Scan for the cell matching the given text and deliver its [x, y] coordinate at center. 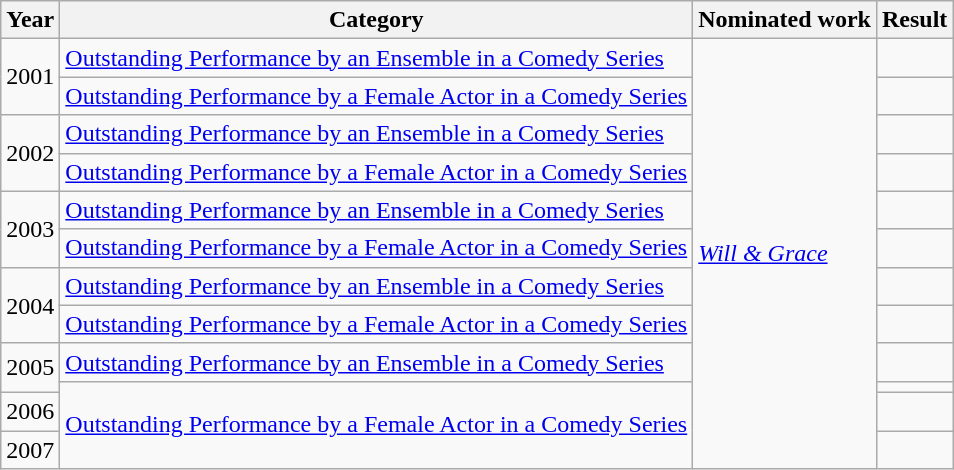
2004 [30, 305]
Category [376, 20]
2006 [30, 411]
2001 [30, 77]
2005 [30, 368]
Will & Grace [785, 254]
Nominated work [785, 20]
Result [914, 20]
Year [30, 20]
2002 [30, 153]
2003 [30, 229]
2007 [30, 449]
